Determine the (X, Y) coordinate at the center of the cell enclosing the given text.  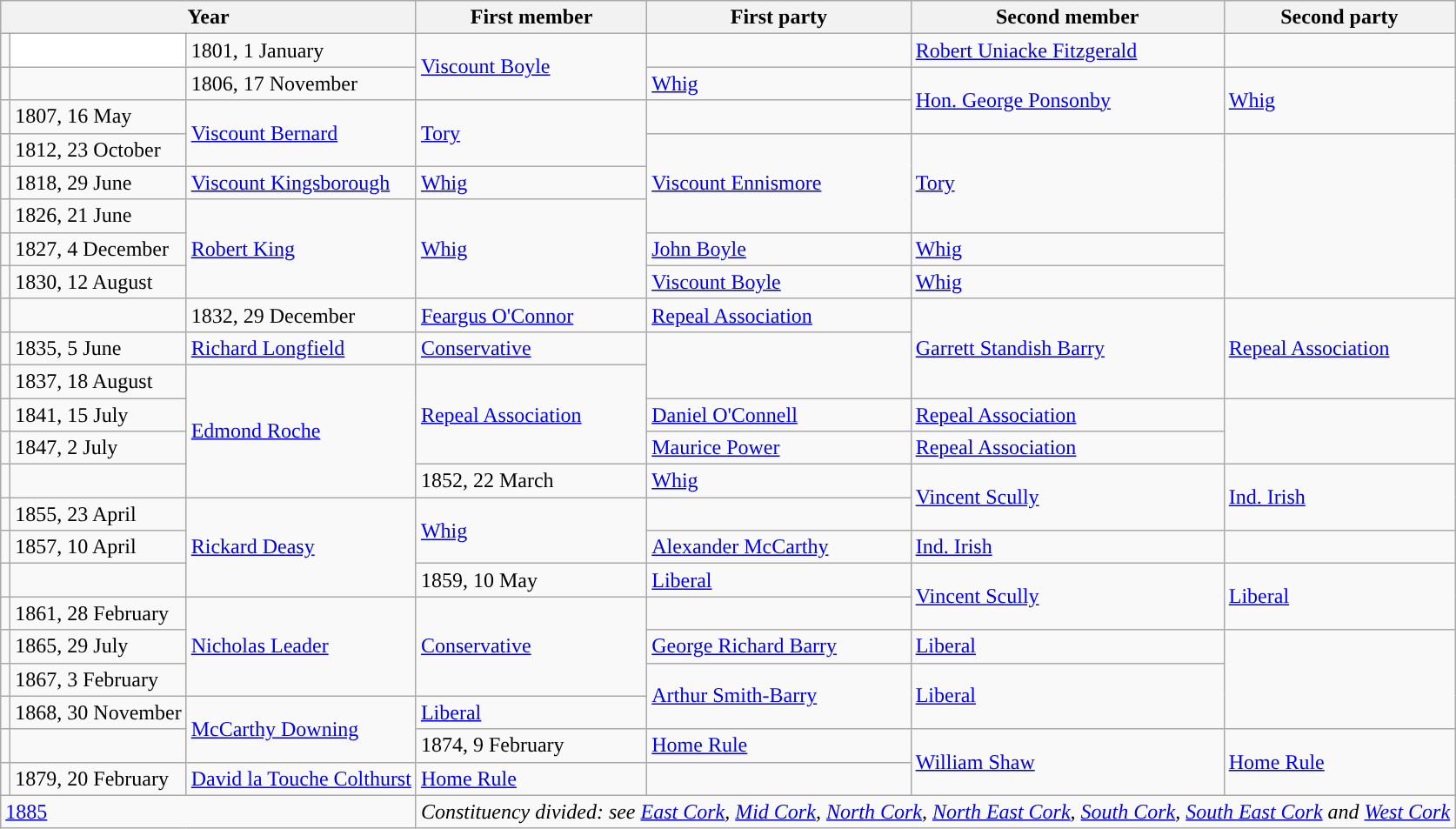
Edmond Roche (301, 431)
Year (209, 17)
1812, 23 October (98, 150)
Daniel O'Connell (779, 415)
Viscount Ennismore (779, 183)
First member (531, 17)
1841, 15 July (98, 415)
1827, 4 December (98, 249)
1874, 9 February (531, 745)
Second member (1067, 17)
George Richard Barry (779, 646)
1830, 12 August (98, 282)
Feargus O'Connor (531, 315)
1857, 10 April (98, 547)
1852, 22 March (531, 481)
1835, 5 June (98, 348)
1832, 29 December (301, 315)
Robert King (301, 249)
1855, 23 April (98, 514)
Hon. George Ponsonby (1067, 100)
1859, 10 May (531, 580)
Alexander McCarthy (779, 547)
1801, 1 January (301, 50)
1826, 21 June (98, 216)
1847, 2 July (98, 448)
McCarthy Downing (301, 729)
1861, 28 February (98, 613)
Second party (1339, 17)
Maurice Power (779, 448)
1818, 29 June (98, 183)
David la Touche Colthurst (301, 779)
Richard Longfield (301, 348)
1806, 17 November (301, 84)
1865, 29 July (98, 646)
Rickard Deasy (301, 547)
Viscount Kingsborough (301, 183)
Arthur Smith-Barry (779, 696)
Viscount Bernard (301, 133)
First party (779, 17)
1885 (209, 812)
1879, 20 February (98, 779)
1807, 16 May (98, 117)
William Shaw (1067, 762)
1837, 18 August (98, 381)
1867, 3 February (98, 679)
John Boyle (779, 249)
Nicholas Leader (301, 646)
1868, 30 November (98, 712)
Garrett Standish Barry (1067, 348)
Robert Uniacke Fitzgerald (1067, 50)
Constituency divided: see East Cork, Mid Cork, North Cork, North East Cork, South Cork, South East Cork and West Cork (935, 812)
